Return the (x, y) coordinate for the center point of the cell that contains the specified text.  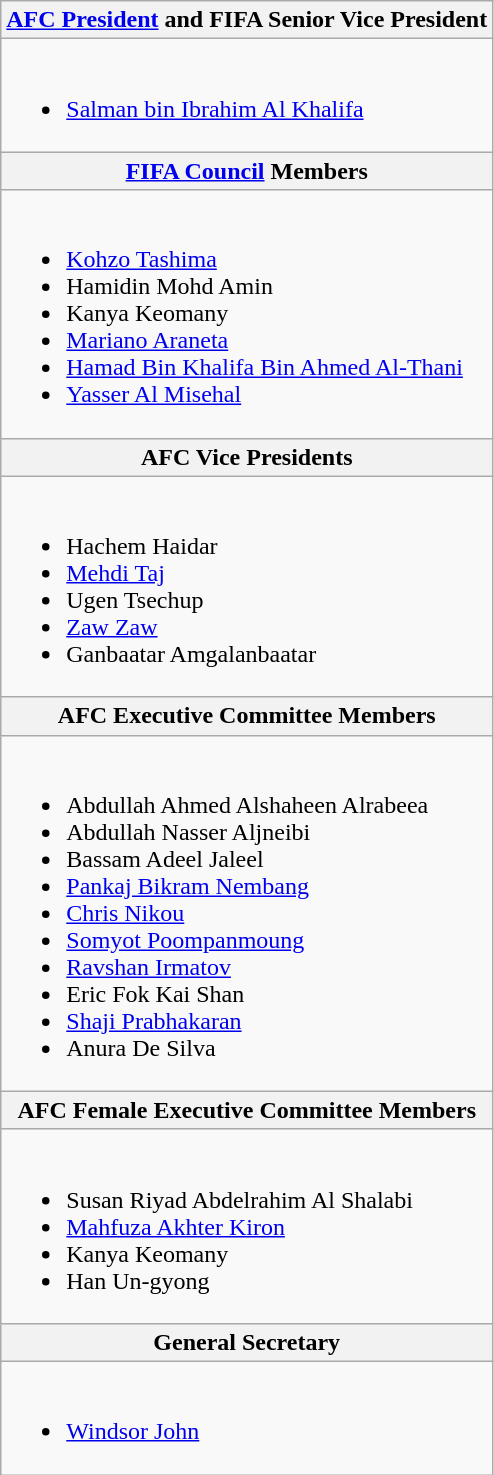
AFC Female Executive Committee Members (247, 1110)
AFC Vice Presidents (247, 457)
FIFA Council Members (247, 171)
AFC President and FIFA Senior Vice President (247, 20)
Kohzo Tashima Hamidin Mohd Amin Kanya Keomany Mariano Araneta Hamad Bin Khalifa Bin Ahmed Al-Thani Yasser Al Misehal (247, 314)
AFC Executive Committee Members (247, 716)
Susan Riyad Abdelrahim Al Shalabi Mahfuza Akhter Kiron Kanya Keomany Han Un-gyong (247, 1226)
Hachem Haidar Mehdi Taj Ugen Tsechup Zaw Zaw Ganbaatar Amgalanbaatar (247, 586)
General Secretary (247, 1342)
Windsor John (247, 1418)
Salman bin Ibrahim Al Khalifa (247, 96)
